Provide the (x, y) coordinate of the cell's center where the given text is located.  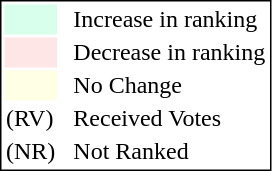
Received Votes (170, 119)
Increase in ranking (170, 19)
Not Ranked (170, 151)
No Change (170, 85)
(RV) (30, 119)
Decrease in ranking (170, 53)
(NR) (30, 151)
